Output the (X, Y) coordinate of the center of the cell containing the given text.  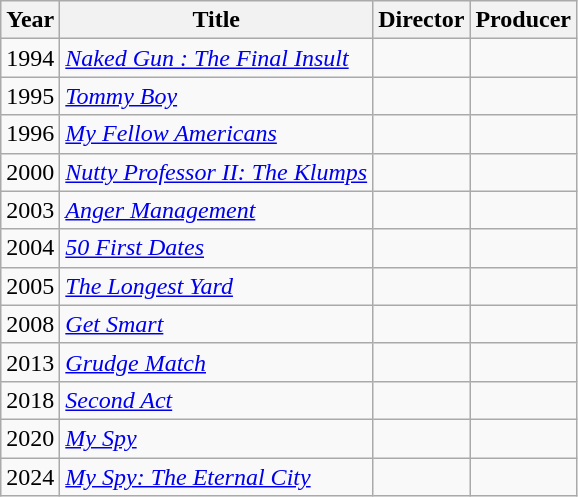
2005 (30, 286)
2024 (30, 477)
2020 (30, 438)
Nutty Professor II: The Klumps (216, 172)
1995 (30, 96)
Naked Gun : The Final Insult (216, 58)
1994 (30, 58)
My Fellow Americans (216, 134)
My Spy: The Eternal City (216, 477)
2000 (30, 172)
My Spy (216, 438)
Producer (524, 20)
Tommy Boy (216, 96)
Year (30, 20)
The Longest Yard (216, 286)
2018 (30, 400)
Second Act (216, 400)
Anger Management (216, 210)
Title (216, 20)
Director (422, 20)
50 First Dates (216, 248)
1996 (30, 134)
Get Smart (216, 324)
2013 (30, 362)
Grudge Match (216, 362)
2003 (30, 210)
2004 (30, 248)
2008 (30, 324)
